Detect which cell encompasses the target text, then output its (X, Y) center coordinate. 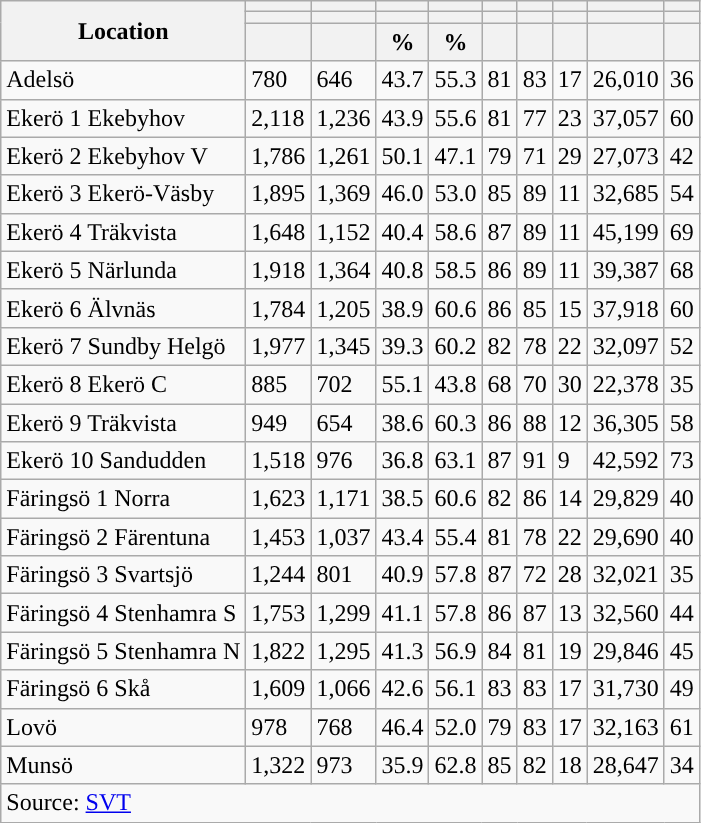
60.2 (456, 346)
43.4 (402, 537)
71 (534, 156)
43.9 (402, 118)
42.6 (402, 689)
60.3 (456, 423)
34 (682, 765)
55.4 (456, 537)
46.4 (402, 727)
Ekerö 3 Ekerö-Väsby (124, 194)
52.0 (456, 727)
55.3 (456, 80)
Lovö (124, 727)
55.6 (456, 118)
49 (682, 689)
44 (682, 613)
Adelsö (124, 80)
Färingsö 1 Norra (124, 499)
29,829 (626, 499)
28 (570, 575)
38.5 (402, 499)
Location (124, 31)
13 (570, 613)
18 (570, 765)
768 (344, 727)
38.9 (402, 308)
Ekerö 8 Ekerö C (124, 384)
27,073 (626, 156)
1,345 (344, 346)
32,560 (626, 613)
31,730 (626, 689)
36,305 (626, 423)
40.4 (402, 232)
2,118 (278, 118)
978 (278, 727)
40.8 (402, 270)
32,021 (626, 575)
42 (682, 156)
Ekerö 4 Träkvista (124, 232)
9 (570, 461)
1,648 (278, 232)
38.6 (402, 423)
22,378 (626, 384)
53.0 (456, 194)
43.8 (456, 384)
46.0 (402, 194)
1,895 (278, 194)
62.8 (456, 765)
42,592 (626, 461)
1,609 (278, 689)
73 (682, 461)
Ekerö 9 Träkvista (124, 423)
1,369 (344, 194)
12 (570, 423)
Ekerö 7 Sundby Helgö (124, 346)
Source: SVT (350, 803)
1,261 (344, 156)
58 (682, 423)
37,918 (626, 308)
52 (682, 346)
Färingsö 3 Svartsjö (124, 575)
1,299 (344, 613)
Ekerö 2 Ekebyhov V (124, 156)
61 (682, 727)
70 (534, 384)
1,518 (278, 461)
39.3 (402, 346)
1,295 (344, 651)
1,977 (278, 346)
36.8 (402, 461)
Ekerö 1 Ekebyhov (124, 118)
1,066 (344, 689)
84 (500, 651)
15 (570, 308)
41.1 (402, 613)
43.7 (402, 80)
1,753 (278, 613)
72 (534, 575)
32,163 (626, 727)
1,918 (278, 270)
19 (570, 651)
29,690 (626, 537)
41.3 (402, 651)
702 (344, 384)
Ekerö 5 Närlunda (124, 270)
91 (534, 461)
1,037 (344, 537)
88 (534, 423)
14 (570, 499)
Färingsö 4 Stenhamra S (124, 613)
45 (682, 651)
1,205 (344, 308)
801 (344, 575)
47.1 (456, 156)
1,236 (344, 118)
1,152 (344, 232)
29,846 (626, 651)
1,322 (278, 765)
949 (278, 423)
780 (278, 80)
Ekerö 6 Älvnäs (124, 308)
40.9 (402, 575)
37,057 (626, 118)
69 (682, 232)
23 (570, 118)
Munsö (124, 765)
56.1 (456, 689)
1,364 (344, 270)
973 (344, 765)
1,822 (278, 651)
1,623 (278, 499)
646 (344, 80)
1,171 (344, 499)
54 (682, 194)
Färingsö 6 Skå (124, 689)
36 (682, 80)
56.9 (456, 651)
32,685 (626, 194)
55.1 (402, 384)
29 (570, 156)
26,010 (626, 80)
1,786 (278, 156)
Färingsö 2 Färentuna (124, 537)
654 (344, 423)
976 (344, 461)
30 (570, 384)
1,784 (278, 308)
39,387 (626, 270)
45,199 (626, 232)
32,097 (626, 346)
Färingsö 5 Stenhamra N (124, 651)
63.1 (456, 461)
1,453 (278, 537)
77 (534, 118)
885 (278, 384)
Ekerö 10 Sandudden (124, 461)
28,647 (626, 765)
50.1 (402, 156)
58.6 (456, 232)
35.9 (402, 765)
58.5 (456, 270)
1,244 (278, 575)
